Detect which cell encompasses the target text, then output its (X, Y) center coordinate. 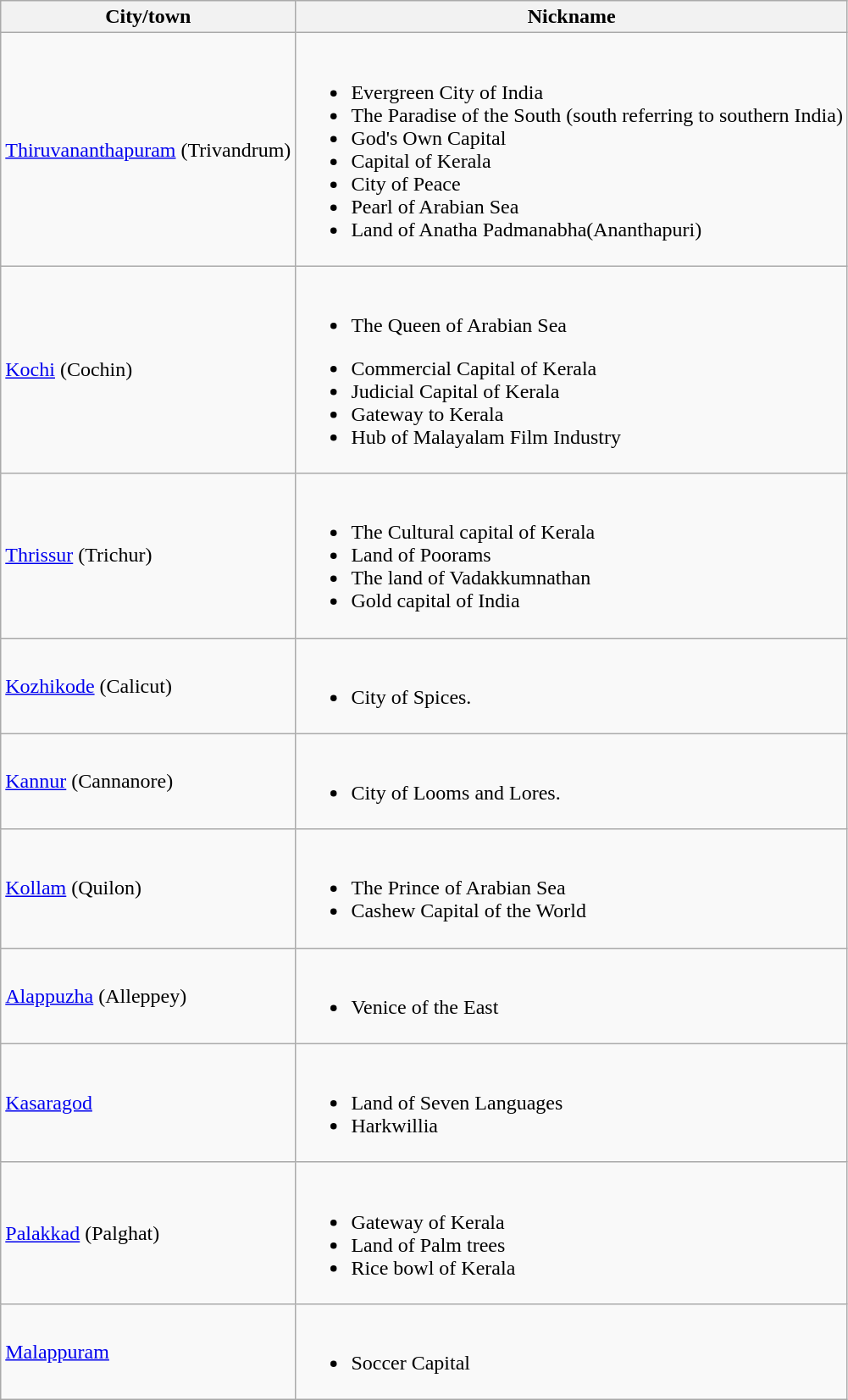
Palakkad (Palghat) (148, 1233)
Kochi (Cochin) (148, 369)
Thiruvananthapuram (Trivandrum) (148, 149)
Gateway of KeralaLand of Palm treesRice bowl of Kerala (572, 1233)
Kannur (Cannanore) (148, 781)
Venice of the East (572, 996)
Alappuzha (Alleppey) (148, 996)
Land of Seven LanguagesHarkwillia (572, 1103)
City of Spices. (572, 686)
Nickname (572, 17)
The Queen of Arabian SeaCommercial Capital of KeralaJudicial Capital of KeralaGateway to KeralaHub of Malayalam Film Industry (572, 369)
City of Looms and Lores. (572, 781)
Kasaragod (148, 1103)
Malappuram (148, 1352)
Kozhikode (Calicut) (148, 686)
Soccer Capital (572, 1352)
Kollam (Quilon) (148, 888)
City/town (148, 17)
Thrissur (Trichur) (148, 556)
The Prince of Arabian SeaCashew Capital of the World (572, 888)
The Cultural capital of KeralaLand of PooramsThe land of VadakkumnathanGold capital of India (572, 556)
